Extract the (X, Y) coordinate from the center of the cell holding the provided text.  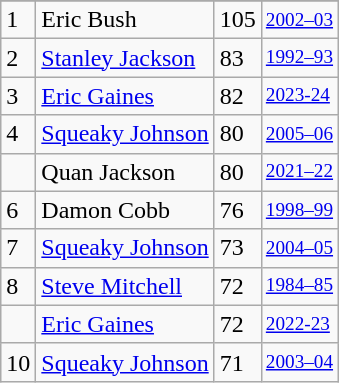
2021–22 (299, 172)
6 (18, 210)
3 (18, 96)
73 (238, 248)
Damon Cobb (125, 210)
10 (18, 362)
1998–99 (299, 210)
71 (238, 362)
2 (18, 58)
2002–03 (299, 20)
82 (238, 96)
1992–93 (299, 58)
1984–85 (299, 286)
Quan Jackson (125, 172)
7 (18, 248)
76 (238, 210)
8 (18, 286)
2023-24 (299, 96)
2004–05 (299, 248)
Eric Bush (125, 20)
1 (18, 20)
2005–06 (299, 134)
Steve Mitchell (125, 286)
2003–04 (299, 362)
4 (18, 134)
2022-23 (299, 324)
Stanley Jackson (125, 58)
83 (238, 58)
105 (238, 20)
